Return the [X, Y] coordinate for the center point of the cell that contains the specified text.  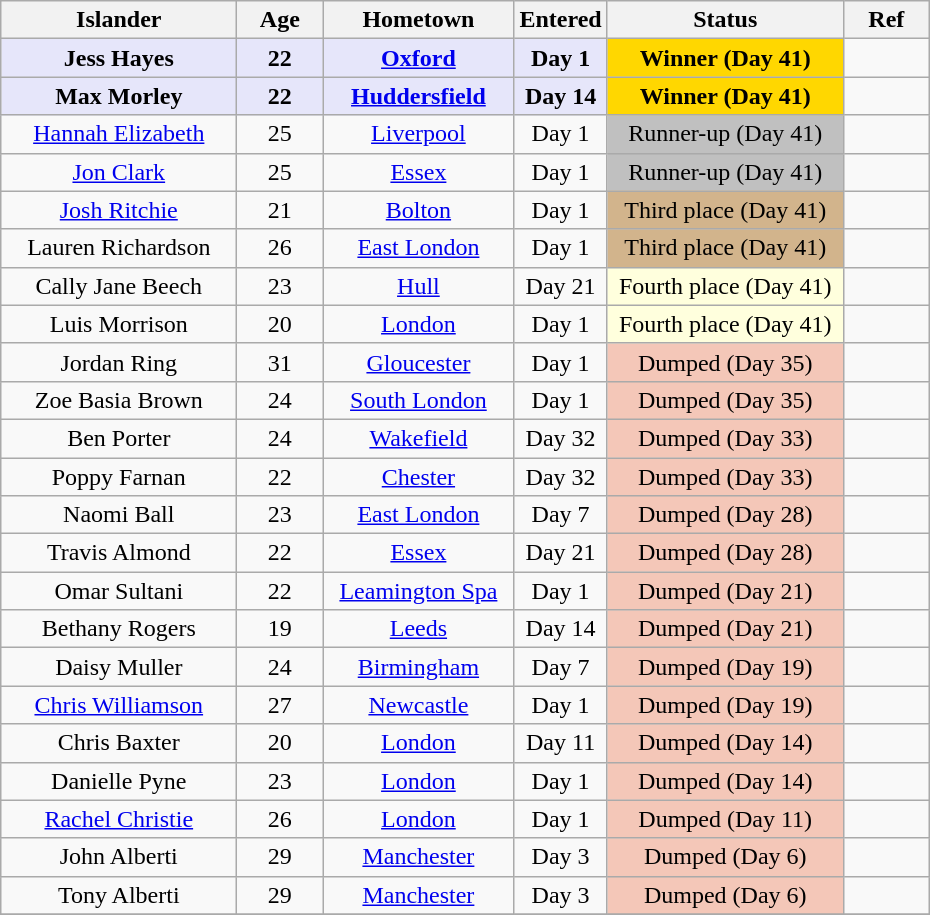
Islander [119, 20]
Leeds [418, 629]
Oxford [418, 58]
Ben Porter [119, 438]
21 [280, 210]
Day 11 [560, 743]
Max Morley [119, 96]
Luis Morrison [119, 324]
Travis Almond [119, 553]
Entered [560, 20]
Hull [418, 286]
Poppy Farnan [119, 477]
Hometown [418, 20]
31 [280, 362]
Chester [418, 477]
Gloucester [418, 362]
Lauren Richardson [119, 248]
Jordan Ring [119, 362]
Jess Hayes [119, 58]
Bolton [418, 210]
South London [418, 400]
Hannah Elizabeth [119, 134]
Age [280, 20]
Zoe Basia Brown [119, 400]
Dumped (Day 11) [725, 819]
Josh Ritchie [119, 210]
Ref [886, 20]
Omar Sultani [119, 591]
Tony Alberti [119, 895]
Danielle Pyne [119, 781]
19 [280, 629]
Wakefield [418, 438]
Huddersfield [418, 96]
Birmingham [418, 667]
Liverpool [418, 134]
Rachel Christie [119, 819]
Daisy Muller [119, 667]
Chris Williamson [119, 705]
Status [725, 20]
Naomi Ball [119, 515]
Cally Jane Beech [119, 286]
Bethany Rogers [119, 629]
Newcastle [418, 705]
Jon Clark [119, 172]
27 [280, 705]
John Alberti [119, 857]
Chris Baxter [119, 743]
Leamington Spa [418, 591]
